Search for the cell housing the specified text and yield its (X, Y) center coordinate. 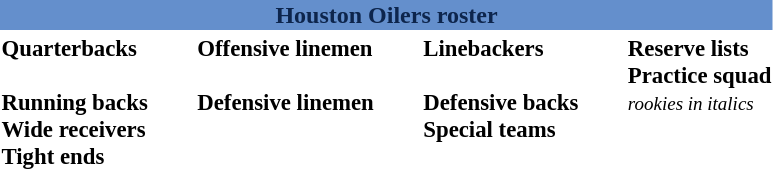
Houston Oilers roster (386, 15)
